Identify which cell holds the provided text, then report its (x, y) central coordinate. 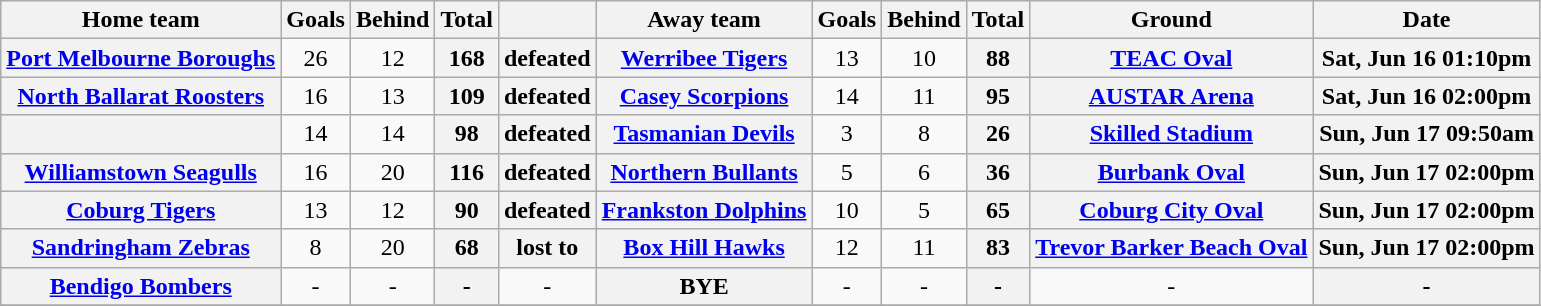
Tasmanian Devils (704, 134)
Skilled Stadium (1172, 134)
Williamstown Seagulls (141, 172)
Frankston Dolphins (704, 210)
Sandringham Zebras (141, 248)
68 (467, 248)
90 (467, 210)
36 (998, 172)
3 (847, 134)
Bendigo Bombers (141, 286)
65 (998, 210)
88 (998, 58)
Away team (704, 20)
Sun, Jun 17 09:50am (1426, 134)
Port Melbourne Boroughs (141, 58)
Trevor Barker Beach Oval (1172, 248)
Sat, Jun 16 02:00pm (1426, 96)
Home team (141, 20)
Sat, Jun 16 01:10pm (1426, 58)
AUSTAR Arena (1172, 96)
116 (467, 172)
Coburg City Oval (1172, 210)
BYE (704, 286)
TEAC Oval (1172, 58)
109 (467, 96)
Werribee Tigers (704, 58)
83 (998, 248)
168 (467, 58)
6 (924, 172)
Northern Bullants (704, 172)
95 (998, 96)
Casey Scorpions (704, 96)
Ground (1172, 20)
lost to (547, 248)
98 (467, 134)
Coburg Tigers (141, 210)
North Ballarat Roosters (141, 96)
Box Hill Hawks (704, 248)
Burbank Oval (1172, 172)
Date (1426, 20)
